Scan for the cell matching the given text and deliver its (x, y) coordinate at center. 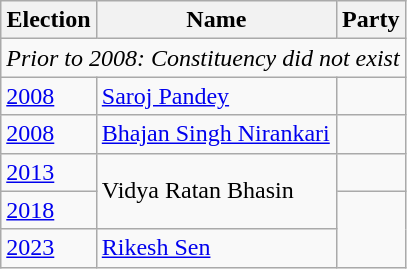
Vidya Ratan Bhasin (216, 191)
Rikesh Sen (216, 248)
Name (216, 20)
2018 (49, 210)
Bhajan Singh Nirankari (216, 134)
Saroj Pandey (216, 96)
Election (49, 20)
Party (370, 20)
Prior to 2008: Constituency did not exist (203, 58)
2023 (49, 248)
2013 (49, 172)
